Pinpoint the cell where the given text exists, returning its [x, y] midpoint coordinate. 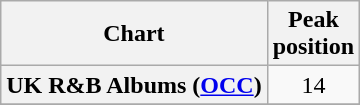
UK R&B Albums (OCC) [134, 85]
14 [313, 85]
Chart [134, 34]
Peakposition [313, 34]
